Identify which cell holds the provided text, then report its (x, y) central coordinate. 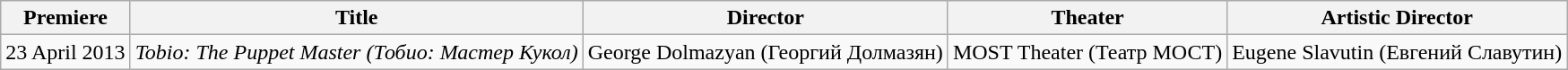
George Dolmazyan (Георгий Долмазян) (766, 52)
Theater (1087, 18)
Title (357, 18)
Eugene Slavutin (Евгений Славутин) (1397, 52)
Artistic Director (1397, 18)
23 April 2013 (65, 52)
Premiere (65, 18)
Tobio: The Puppet Master (Тобио: Мастер Кукол) (357, 52)
MOST Theater (Театр МОСТ) (1087, 52)
Director (766, 18)
